For the text-containing cell, return its midpoint in (x, y) coordinate format. 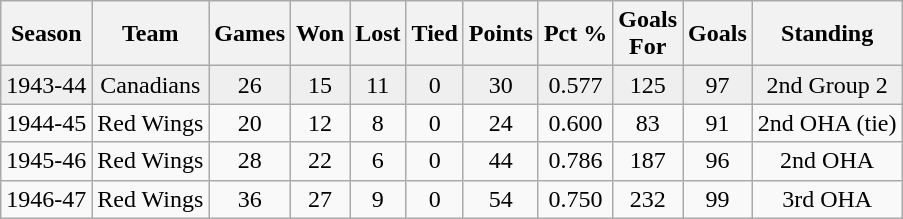
97 (718, 85)
1945-46 (46, 161)
2nd Group 2 (827, 85)
Season (46, 34)
Points (500, 34)
15 (320, 85)
0.600 (575, 123)
0.786 (575, 161)
125 (648, 85)
GoalsFor (648, 34)
20 (250, 123)
8 (378, 123)
2nd OHA (827, 161)
30 (500, 85)
36 (250, 199)
28 (250, 161)
Goals (718, 34)
99 (718, 199)
54 (500, 199)
44 (500, 161)
1944-45 (46, 123)
Team (150, 34)
83 (648, 123)
2nd OHA (tie) (827, 123)
0.750 (575, 199)
Canadians (150, 85)
187 (648, 161)
27 (320, 199)
12 (320, 123)
22 (320, 161)
0.577 (575, 85)
9 (378, 199)
Tied (434, 34)
11 (378, 85)
3rd OHA (827, 199)
Standing (827, 34)
26 (250, 85)
1946-47 (46, 199)
Games (250, 34)
Won (320, 34)
24 (500, 123)
6 (378, 161)
96 (718, 161)
91 (718, 123)
Lost (378, 34)
Pct % (575, 34)
1943-44 (46, 85)
232 (648, 199)
